Pinpoint the cell where the given text exists, returning its (x, y) midpoint coordinate. 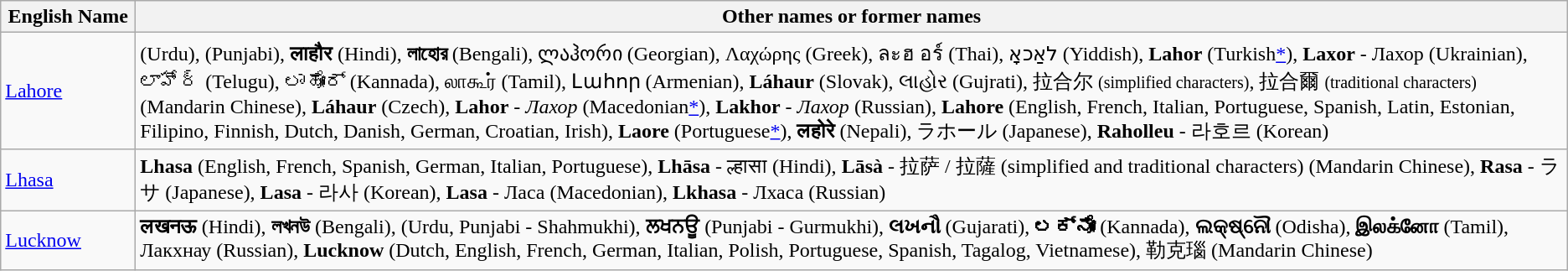
Lahore (69, 91)
English Name (69, 17)
Lucknow (69, 240)
Lhasa (69, 180)
Other names or former names (851, 17)
